Search for the cell housing the specified text and yield its (x, y) center coordinate. 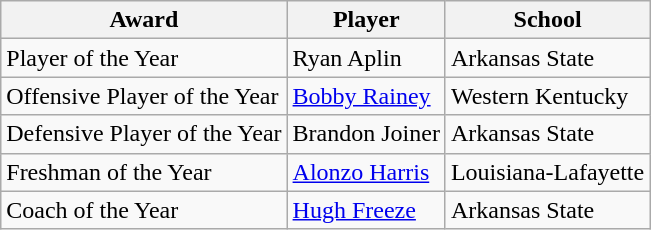
Award (144, 20)
Player (366, 20)
Defensive Player of the Year (144, 134)
Offensive Player of the Year (144, 96)
Bobby Rainey (366, 96)
Brandon Joiner (366, 134)
Hugh Freeze (366, 210)
School (547, 20)
Coach of the Year (144, 210)
Ryan Aplin (366, 58)
Player of the Year (144, 58)
Alonzo Harris (366, 172)
Louisiana-Lafayette (547, 172)
Western Kentucky (547, 96)
Freshman of the Year (144, 172)
